Identify which cell holds the provided text, then report its (x, y) central coordinate. 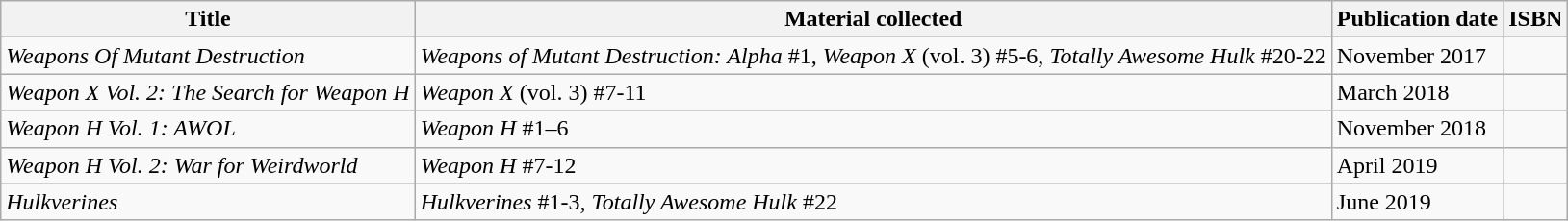
Weapon X (vol. 3) #7-11 (873, 92)
Title (208, 19)
Weapon H Vol. 1: AWOL (208, 129)
Hulkverines (208, 202)
March 2018 (1417, 92)
Hulkverines #1-3, Totally Awesome Hulk #22 (873, 202)
Weapon H Vol. 2: War for Weirdworld (208, 165)
ISBN (1536, 19)
November 2018 (1417, 129)
Weapons Of Mutant Destruction (208, 56)
Weapon X Vol. 2: The Search for Weapon H (208, 92)
Weapon H #7-12 (873, 165)
Weapon H #1–6 (873, 129)
Publication date (1417, 19)
Weapons of Mutant Destruction: Alpha #1, Weapon X (vol. 3) #5-6, Totally Awesome Hulk #20-22 (873, 56)
November 2017 (1417, 56)
Material collected (873, 19)
June 2019 (1417, 202)
April 2019 (1417, 165)
